From the cell containing the given text, extract its center point as [x, y] coordinate. 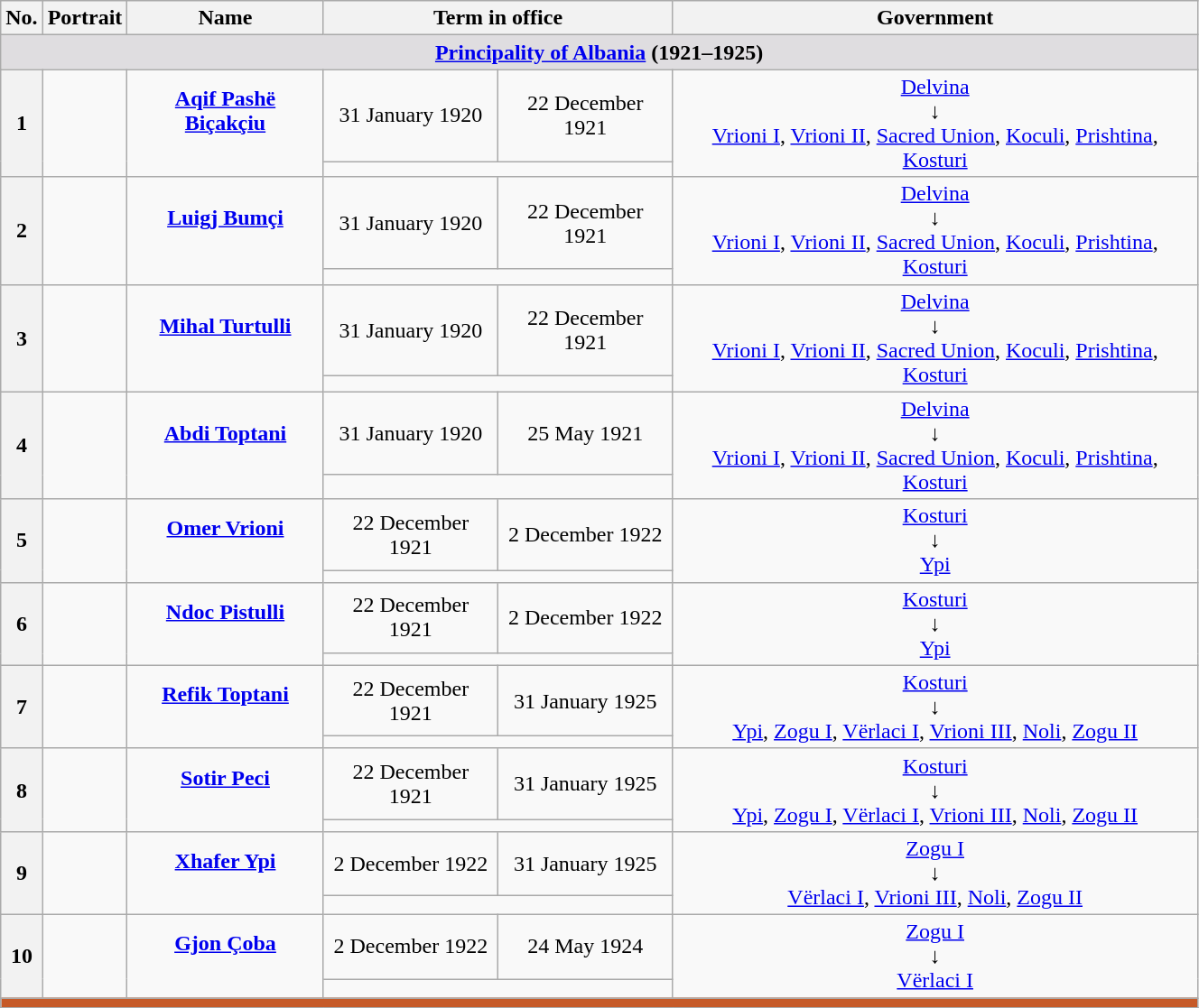
10 [22, 956]
Luigj Bumçi [226, 231]
24 May 1924 [585, 946]
1 [22, 123]
Mihal Turtulli [226, 338]
3 [22, 338]
Term in office [498, 18]
Ndoc Pistulli [226, 624]
5 [22, 541]
Name [226, 18]
25 May 1921 [585, 433]
Gjon Çoba [226, 956]
Principality of Albania (1921–1925) [599, 52]
No. [22, 18]
2 [22, 231]
Abdi Toptani [226, 446]
Xhafer Ypi [226, 873]
6 [22, 624]
Refik Toptani [226, 707]
Portrait [85, 18]
Government [935, 18]
8 [22, 790]
9 [22, 873]
4 [22, 446]
7 [22, 707]
Omer Vrioni [226, 541]
Sotir Peci [226, 790]
Zogu I↓Vërlaci I [935, 956]
Aqif Pashë Biçakçiu [226, 123]
Zogu I↓Vërlaci I, Vrioni III, Noli, Zogu II [935, 873]
